Extract the (x, y) coordinate from the center of the cell holding the provided text.  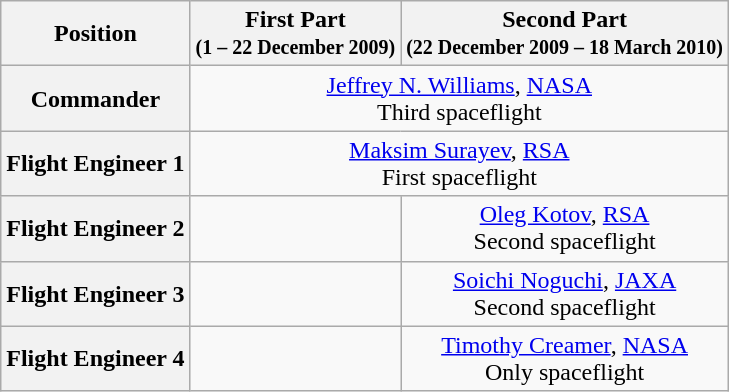
Flight Engineer 3 (96, 294)
Commander (96, 98)
First Part(1 – 22 December 2009) (296, 34)
Position (96, 34)
Jeffrey N. Williams, NASAThird spaceflight (459, 98)
Flight Engineer 2 (96, 228)
Oleg Kotov, RSASecond spaceflight (565, 228)
Soichi Noguchi, JAXASecond spaceflight (565, 294)
Timothy Creamer, NASAOnly spaceflight (565, 358)
Flight Engineer 4 (96, 358)
Maksim Surayev, RSAFirst spaceflight (459, 164)
Flight Engineer 1 (96, 164)
Second Part(22 December 2009 – 18 March 2010) (565, 34)
